Return the [x, y] coordinate for the center point of the cell that contains the specified text.  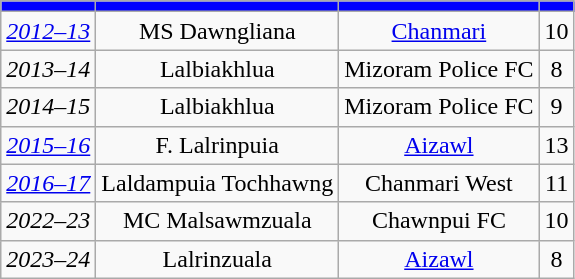
2012–13 [48, 31]
MS Dawngliana [218, 31]
Lalrinzuala [218, 259]
11 [556, 183]
9 [556, 107]
F. Lalrinpuia [218, 145]
Chanmari West [439, 183]
2014–15 [48, 107]
MC Malsawmzuala [218, 221]
2016–17 [48, 183]
2013–14 [48, 69]
Chawnpui FC [439, 221]
13 [556, 145]
Chanmari [439, 31]
2022–23 [48, 221]
Laldampuia Tochhawng [218, 183]
2023–24 [48, 259]
2015–16 [48, 145]
